Detect which cell encompasses the target text, then output its (X, Y) center coordinate. 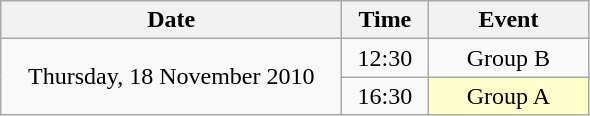
Time (385, 20)
12:30 (385, 58)
Thursday, 18 November 2010 (172, 77)
Group B (508, 58)
Date (172, 20)
Event (508, 20)
16:30 (385, 96)
Group A (508, 96)
